Extract the (X, Y) coordinate from the center of the cell holding the provided text.  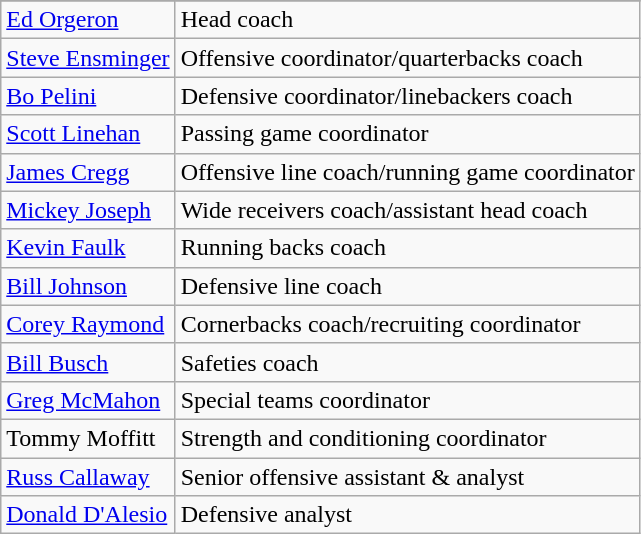
Donald D'Alesio (88, 515)
Safeties coach (408, 362)
Defensive analyst (408, 515)
Tommy Moffitt (88, 438)
Bill Busch (88, 362)
Offensive line coach/running game coordinator (408, 172)
Senior offensive assistant & analyst (408, 477)
Defensive line coach (408, 286)
Corey Raymond (88, 324)
Cornerbacks coach/recruiting coordinator (408, 324)
Offensive coordinator/quarterbacks coach (408, 58)
Bill Johnson (88, 286)
Bo Pelini (88, 96)
Scott Linehan (88, 134)
Strength and conditioning coordinator (408, 438)
Kevin Faulk (88, 248)
Steve Ensminger (88, 58)
Ed Orgeron (88, 20)
Greg McMahon (88, 400)
Special teams coordinator (408, 400)
Running backs coach (408, 248)
Russ Callaway (88, 477)
Mickey Joseph (88, 210)
Wide receivers coach/assistant head coach (408, 210)
Defensive coordinator/linebackers coach (408, 96)
James Cregg (88, 172)
Passing game coordinator (408, 134)
Head coach (408, 20)
